Return the (x, y) coordinate for the center point of the cell that contains the specified text.  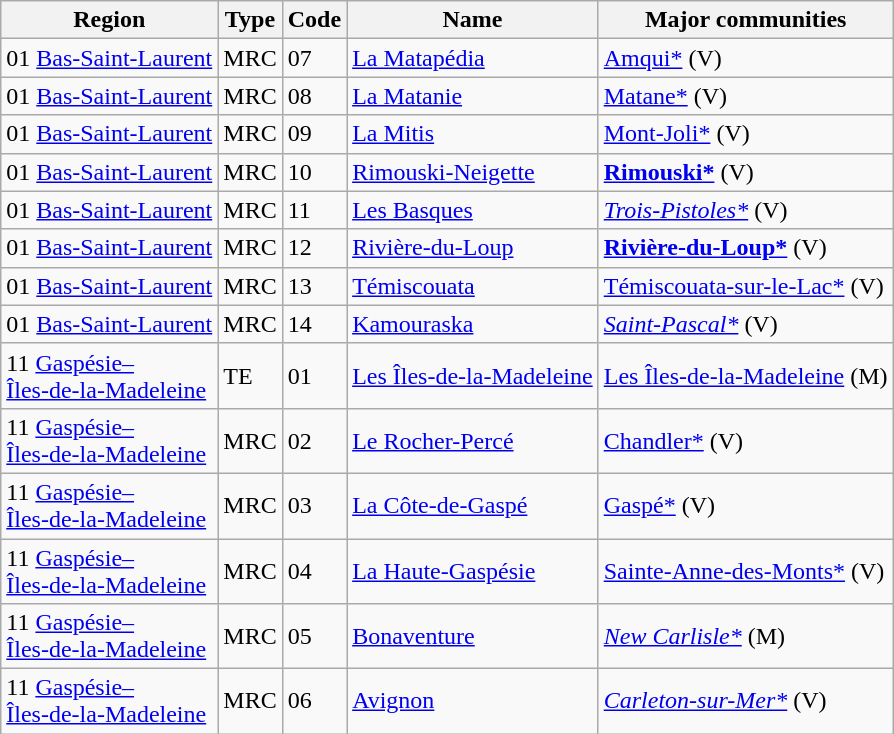
Region (110, 20)
Rimouski-Neigette (473, 172)
Kamouraska (473, 324)
07 (314, 58)
TE (250, 376)
Saint-Pascal* (V) (746, 324)
La Haute-Gaspésie (473, 570)
La Matapédia (473, 58)
Amqui* (V) (746, 58)
08 (314, 96)
12 (314, 248)
Rivière-du-Loup (473, 248)
14 (314, 324)
02 (314, 440)
11 (314, 210)
Avignon (473, 702)
10 (314, 172)
Les Basques (473, 210)
Témiscouata (473, 286)
Les Îles-de-la-Madeleine (473, 376)
La Côte-de-Gaspé (473, 506)
New Carlisle* (M) (746, 636)
06 (314, 702)
Mont-Joli* (V) (746, 134)
Rimouski* (V) (746, 172)
Name (473, 20)
Rivière-du-Loup* (V) (746, 248)
Major communities (746, 20)
13 (314, 286)
Le Rocher-Percé (473, 440)
Les Îles-de-la-Madeleine (M) (746, 376)
09 (314, 134)
Témiscouata-sur-le-Lac* (V) (746, 286)
01 (314, 376)
La Matanie (473, 96)
Sainte-Anne-des-Monts* (V) (746, 570)
03 (314, 506)
La Mitis (473, 134)
Carleton-sur-Mer* (V) (746, 702)
05 (314, 636)
Matane* (V) (746, 96)
Type (250, 20)
Trois-Pistoles* (V) (746, 210)
Code (314, 20)
04 (314, 570)
Chandler* (V) (746, 440)
Bonaventure (473, 636)
Gaspé* (V) (746, 506)
